Output the (x, y) coordinate of the center of the cell containing the given text.  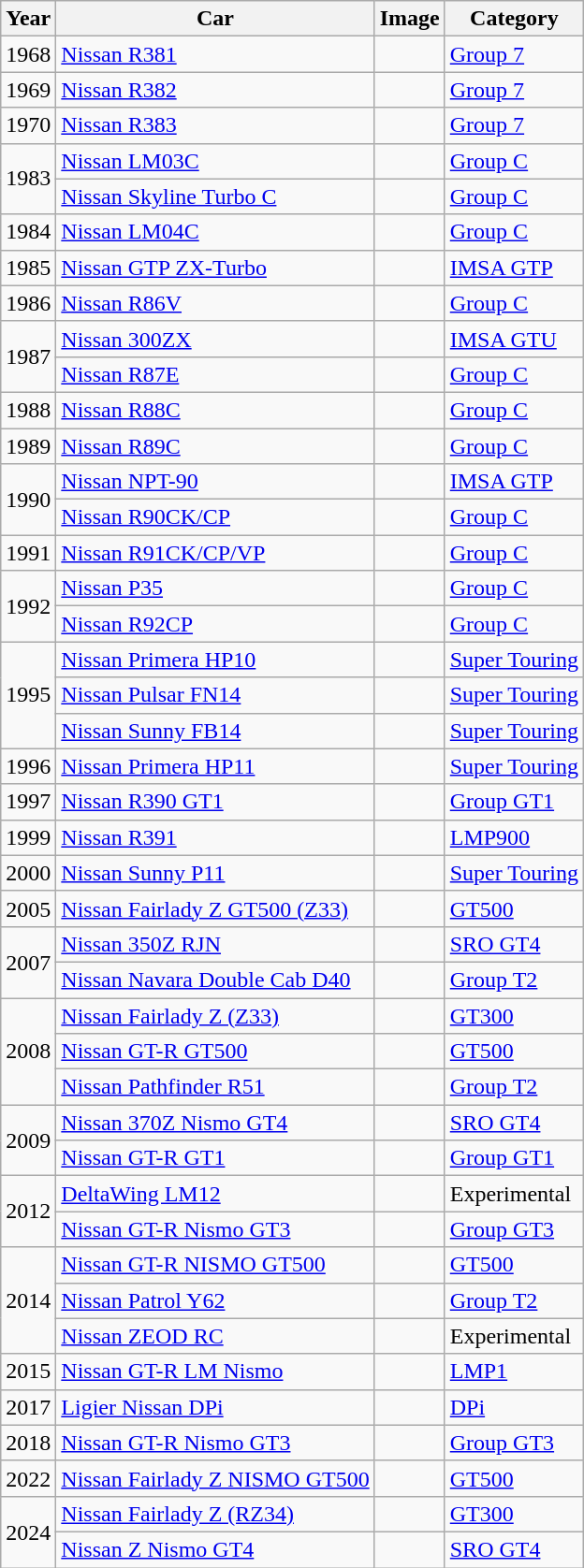
Nissan Skyline Turbo C (215, 196)
1990 (28, 500)
1999 (28, 837)
Nissan LM04C (215, 232)
Nissan Navara Double Cab D40 (215, 980)
Nissan 350Z RJN (215, 944)
1991 (28, 553)
Nissan R91CK/CP/VP (215, 553)
Nissan R383 (215, 125)
Ligier Nissan DPi (215, 1407)
Nissan ZEOD RC (215, 1336)
Nissan R86V (215, 303)
LMP1 (514, 1372)
2018 (28, 1443)
Nissan GT-R GT1 (215, 1158)
Nissan P35 (215, 588)
2017 (28, 1407)
2005 (28, 908)
1988 (28, 410)
Nissan Fairlady Z GT500 (Z33) (215, 908)
2024 (28, 1532)
DeltaWing LM12 (215, 1194)
Nissan R382 (215, 90)
DPi (514, 1407)
1992 (28, 606)
1984 (28, 232)
2009 (28, 1140)
2012 (28, 1212)
Nissan R391 (215, 837)
IMSA GTU (514, 339)
Nissan Fairlady Z (RZ34) (215, 1514)
1989 (28, 446)
1968 (28, 54)
2007 (28, 962)
Nissan Z Nismo GT4 (215, 1549)
Nissan R89C (215, 446)
Nissan GTP ZX-Turbo (215, 268)
1970 (28, 125)
Nissan GT-R LM Nismo (215, 1372)
Nissan R390 GT1 (215, 802)
Nissan R90CK/CP (215, 517)
2014 (28, 1300)
1987 (28, 356)
1997 (28, 802)
Category (514, 19)
Nissan Patrol Y62 (215, 1300)
Nissan GT-R NISMO GT500 (215, 1265)
LMP900 (514, 837)
Nissan LM03C (215, 161)
1969 (28, 90)
Image (410, 19)
Nissan Sunny FB14 (215, 731)
1995 (28, 695)
Nissan Fairlady Z (Z33) (215, 1015)
Nissan 300ZX (215, 339)
Car (215, 19)
Nissan Fairlady Z NISMO GT500 (215, 1478)
Nissan NPT-90 (215, 482)
Nissan R88C (215, 410)
Nissan R92CP (215, 624)
Nissan Sunny P11 (215, 873)
Nissan Primera HP11 (215, 766)
Nissan Primera HP10 (215, 660)
1986 (28, 303)
Nissan Pulsar FN14 (215, 695)
2000 (28, 873)
Nissan Pathfinder R51 (215, 1087)
1996 (28, 766)
Nissan R381 (215, 54)
1983 (28, 179)
2022 (28, 1478)
Nissan 370Z Nismo GT4 (215, 1123)
1985 (28, 268)
2008 (28, 1051)
Year (28, 19)
Nissan GT-R GT500 (215, 1052)
Nissan R87E (215, 374)
2015 (28, 1372)
